Scan for the cell matching the given text and deliver its [x, y] coordinate at center. 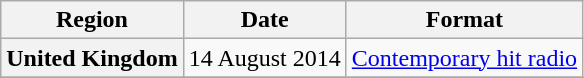
United Kingdom [92, 58]
Format [464, 20]
Date [264, 20]
14 August 2014 [264, 58]
Region [92, 20]
Contemporary hit radio [464, 58]
